Return [x, y] of the center of cell containing provided text 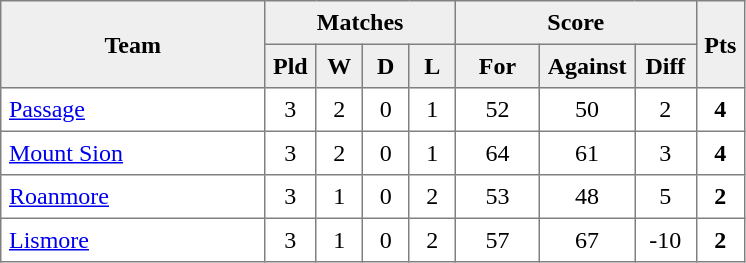
Passage [133, 110]
L [432, 66]
Mount Sion [133, 153]
Pld [290, 66]
61 [586, 153]
-10 [666, 240]
Roanmore [133, 197]
Against [586, 66]
W [339, 66]
Matches [360, 23]
D [385, 66]
Diff [666, 66]
53 [497, 197]
For [497, 66]
52 [497, 110]
Team [133, 44]
Score [576, 23]
64 [497, 153]
57 [497, 240]
50 [586, 110]
48 [586, 197]
Lismore [133, 240]
5 [666, 197]
67 [586, 240]
Pts [720, 44]
